Find where the given text appears and provide that cell's center as [X, Y] coordinate. 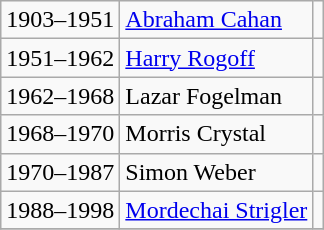
1962–1968 [60, 96]
Harry Rogoff [216, 58]
Mordechai Strigler [216, 210]
Lazar Fogelman [216, 96]
1968–1970 [60, 134]
1988–1998 [60, 210]
1903–1951 [60, 20]
Morris Crystal [216, 134]
Abraham Cahan [216, 20]
Simon Weber [216, 172]
1970–1987 [60, 172]
1951–1962 [60, 58]
